Identify which cell holds the provided text, then report its [x, y] central coordinate. 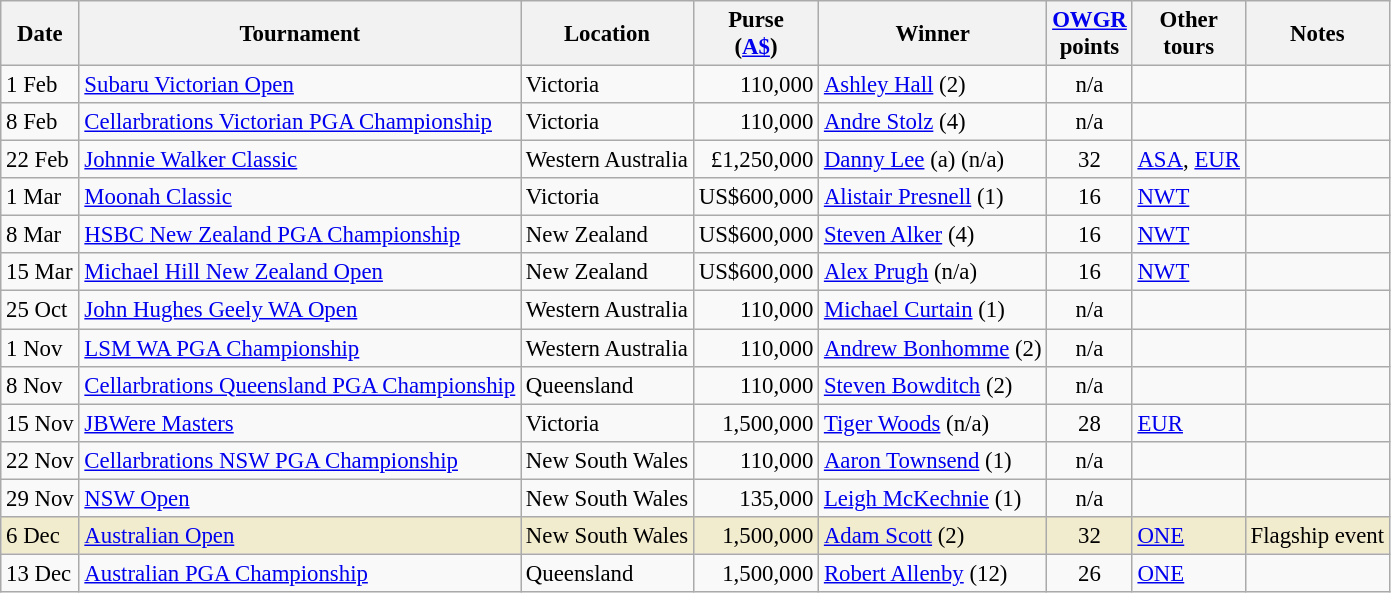
Purse(A$) [756, 34]
15 Mar [40, 273]
13 Dec [40, 573]
EUR [1188, 423]
ASA, EUR [1188, 160]
Tournament [300, 34]
8 Feb [40, 122]
26 [1090, 573]
25 Oct [40, 310]
28 [1090, 423]
Flagship event [1317, 536]
Adam Scott (2) [933, 536]
Australian PGA Championship [300, 573]
Danny Lee (a) (n/a) [933, 160]
HSBC New Zealand PGA Championship [300, 235]
£1,250,000 [756, 160]
Aaron Townsend (1) [933, 460]
Winner [933, 34]
Date [40, 34]
8 Mar [40, 235]
LSM WA PGA Championship [300, 348]
Subaru Victorian Open [300, 85]
Moonah Classic [300, 197]
Michael Curtain (1) [933, 310]
OWGRpoints [1090, 34]
22 Nov [40, 460]
Location [608, 34]
Michael Hill New Zealand Open [300, 273]
1 Mar [40, 197]
29 Nov [40, 498]
6 Dec [40, 536]
1 Feb [40, 85]
8 Nov [40, 385]
Notes [1317, 34]
15 Nov [40, 423]
Cellarbrations NSW PGA Championship [300, 460]
22 Feb [40, 160]
Leigh McKechnie (1) [933, 498]
Cellarbrations Victorian PGA Championship [300, 122]
Cellarbrations Queensland PGA Championship [300, 385]
Steven Alker (4) [933, 235]
Tiger Woods (n/a) [933, 423]
Ashley Hall (2) [933, 85]
Robert Allenby (12) [933, 573]
Alistair Presnell (1) [933, 197]
John Hughes Geely WA Open [300, 310]
NSW Open [300, 498]
JBWere Masters [300, 423]
Othertours [1188, 34]
Johnnie Walker Classic [300, 160]
Alex Prugh (n/a) [933, 273]
Australian Open [300, 536]
Andre Stolz (4) [933, 122]
Andrew Bonhomme (2) [933, 348]
1 Nov [40, 348]
135,000 [756, 498]
Steven Bowditch (2) [933, 385]
